Search for the cell housing the specified text and yield its (X, Y) center coordinate. 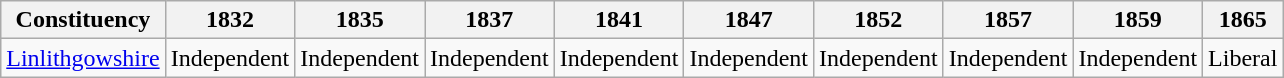
1859 (1138, 20)
1847 (749, 20)
Constituency (83, 20)
1857 (1008, 20)
Linlithgowshire (83, 58)
1865 (1243, 20)
1852 (879, 20)
1835 (360, 20)
Liberal (1243, 58)
1832 (230, 20)
1841 (619, 20)
1837 (489, 20)
